Search for the cell housing the specified text and yield its (x, y) center coordinate. 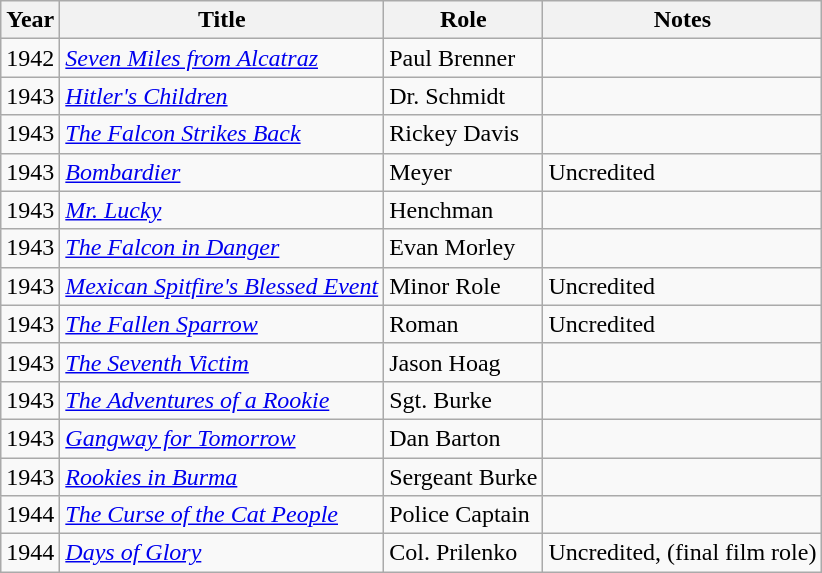
Rickey Davis (464, 134)
Paul Brenner (464, 58)
Police Captain (464, 515)
Dan Barton (464, 438)
Title (222, 20)
Henchman (464, 210)
Days of Glory (222, 553)
Meyer (464, 172)
Mr. Lucky (222, 210)
Seven Miles from Alcatraz (222, 58)
The Fallen Sparrow (222, 324)
The Falcon in Danger (222, 248)
1942 (30, 58)
Evan Morley (464, 248)
Hitler's Children (222, 96)
Sgt. Burke (464, 400)
Sergeant Burke (464, 477)
Bombardier (222, 172)
Rookies in Burma (222, 477)
Roman (464, 324)
The Seventh Victim (222, 362)
The Falcon Strikes Back (222, 134)
Role (464, 20)
Dr. Schmidt (464, 96)
Uncredited, (final film role) (682, 553)
Gangway for Tomorrow (222, 438)
Notes (682, 20)
Minor Role (464, 286)
Jason Hoag (464, 362)
The Adventures of a Rookie (222, 400)
The Curse of the Cat People (222, 515)
Col. Prilenko (464, 553)
Mexican Spitfire's Blessed Event (222, 286)
Year (30, 20)
